Return (x, y) of the center of cell containing provided text 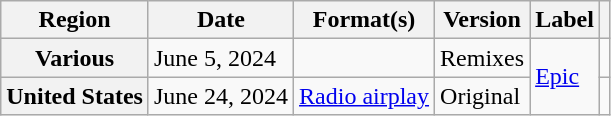
Epic (565, 77)
Original (482, 96)
Remixes (482, 58)
Label (565, 20)
Date (220, 20)
Various (75, 58)
June 5, 2024 (220, 58)
Region (75, 20)
Radio airplay (364, 96)
Format(s) (364, 20)
June 24, 2024 (220, 96)
United States (75, 96)
Version (482, 20)
